Determine the [x, y] coordinate at the center of the cell enclosing the given text.  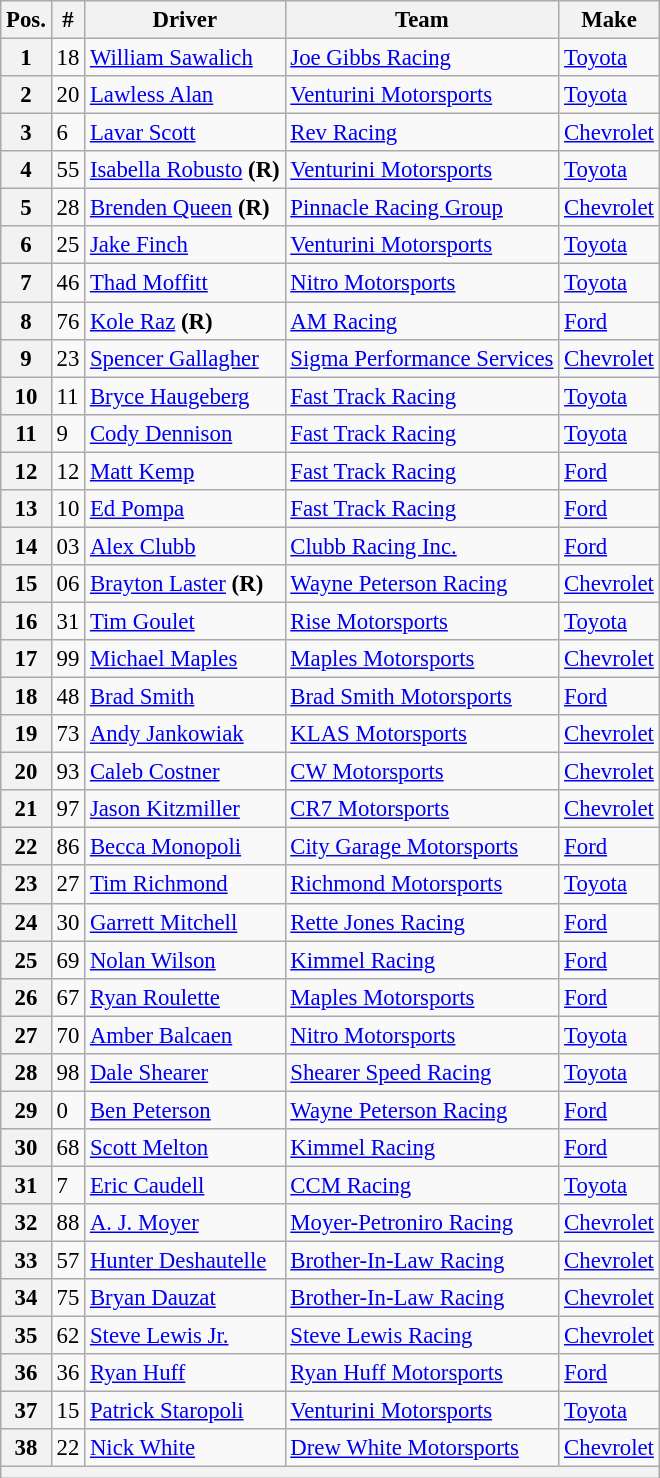
Steve Lewis Jr. [185, 1336]
55 [68, 170]
1 [26, 58]
William Sawalich [185, 58]
Pos. [26, 20]
Rev Racing [422, 133]
38 [26, 1449]
97 [68, 809]
Michael Maples [185, 659]
Jason Kitzmiller [185, 809]
3 [26, 133]
73 [68, 734]
8 [26, 321]
98 [68, 1073]
CR7 Motorsports [422, 809]
26 [26, 997]
CCM Racing [422, 1185]
2 [26, 95]
48 [68, 697]
Rise Motorsports [422, 621]
Hunter Deshautelle [185, 1261]
70 [68, 1035]
24 [26, 922]
17 [26, 659]
Richmond Motorsports [422, 885]
Bryce Haugeberg [185, 396]
46 [68, 283]
88 [68, 1223]
13 [26, 509]
Ryan Huff Motorsports [422, 1373]
A. J. Moyer [185, 1223]
Moyer-Petroniro Racing [422, 1223]
Alex Clubb [185, 546]
4 [26, 170]
32 [26, 1223]
19 [26, 734]
Scott Melton [185, 1148]
Spencer Gallagher [185, 358]
Ryan Huff [185, 1373]
69 [68, 960]
Tim Goulet [185, 621]
City Garage Motorsports [422, 847]
Ed Pompa [185, 509]
37 [26, 1411]
Make [609, 20]
KLAS Motorsports [422, 734]
Becca Monopoli [185, 847]
Shearer Speed Racing [422, 1073]
93 [68, 772]
03 [68, 546]
33 [26, 1261]
86 [68, 847]
76 [68, 321]
34 [26, 1298]
Pinnacle Racing Group [422, 208]
Brad Smith [185, 697]
Drew White Motorsports [422, 1449]
Clubb Racing Inc. [422, 546]
AM Racing [422, 321]
68 [68, 1148]
Brad Smith Motorsports [422, 697]
5 [26, 208]
16 [26, 621]
Kole Raz (R) [185, 321]
Brayton Laster (R) [185, 584]
Bryan Dauzat [185, 1298]
# [68, 20]
Nick White [185, 1449]
Brenden Queen (R) [185, 208]
06 [68, 584]
Tim Richmond [185, 885]
99 [68, 659]
14 [26, 546]
67 [68, 997]
Jake Finch [185, 245]
Eric Caudell [185, 1185]
21 [26, 809]
CW Motorsports [422, 772]
57 [68, 1261]
Nolan Wilson [185, 960]
Sigma Performance Services [422, 358]
Lawless Alan [185, 95]
Dale Shearer [185, 1073]
0 [68, 1110]
62 [68, 1336]
Caleb Costner [185, 772]
Driver [185, 20]
Ryan Roulette [185, 997]
Matt Kemp [185, 471]
Joe Gibbs Racing [422, 58]
Ben Peterson [185, 1110]
Amber Balcaen [185, 1035]
75 [68, 1298]
Steve Lewis Racing [422, 1336]
Thad Moffitt [185, 283]
Isabella Robusto (R) [185, 170]
Rette Jones Racing [422, 922]
Patrick Staropoli [185, 1411]
Garrett Mitchell [185, 922]
35 [26, 1336]
Team [422, 20]
29 [26, 1110]
Lavar Scott [185, 133]
Cody Dennison [185, 433]
Andy Jankowiak [185, 734]
